For the text-containing cell, return its midpoint in (X, Y) coordinate format. 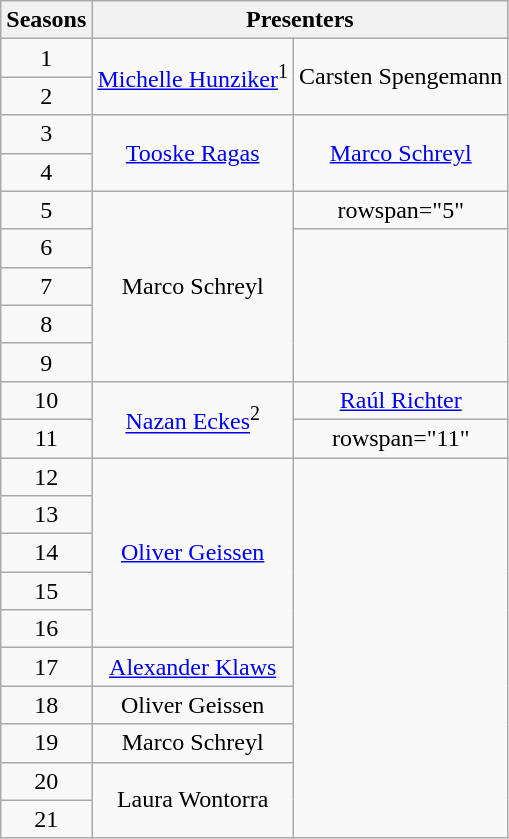
Michelle Hunziker1 (193, 77)
5 (46, 210)
Carsten Spengemann (401, 77)
Alexander Klaws (193, 667)
16 (46, 629)
19 (46, 743)
10 (46, 400)
11 (46, 438)
15 (46, 591)
Presenters (300, 20)
21 (46, 819)
14 (46, 553)
Nazan Eckes2 (193, 419)
17 (46, 667)
Tooske Ragas (193, 153)
4 (46, 172)
rowspan="5" (401, 210)
8 (46, 324)
6 (46, 248)
9 (46, 362)
13 (46, 515)
3 (46, 134)
18 (46, 705)
2 (46, 96)
12 (46, 477)
7 (46, 286)
rowspan="11" (401, 438)
Laura Wontorra (193, 800)
1 (46, 58)
20 (46, 781)
Seasons (46, 20)
Raúl Richter (401, 400)
